Capture the cell that displays the provided text and extract its [X, Y] central coordinate. 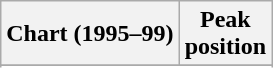
Chart (1995–99) [90, 34]
Peakposition [225, 34]
